Identify which cell holds the provided text, then report its (X, Y) central coordinate. 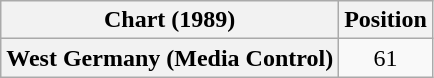
West Germany (Media Control) (170, 58)
61 (386, 58)
Position (386, 20)
Chart (1989) (170, 20)
